Provide the (x, y) coordinate of the cell's center where the given text is located.  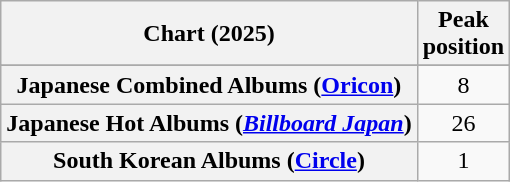
Peakposition (463, 34)
8 (463, 85)
1 (463, 161)
Japanese Combined Albums (Oricon) (209, 85)
Japanese Hot Albums (Billboard Japan) (209, 123)
South Korean Albums (Circle) (209, 161)
Chart (2025) (209, 34)
26 (463, 123)
